Determine the [x, y] coordinate at the center of the cell enclosing the given text.  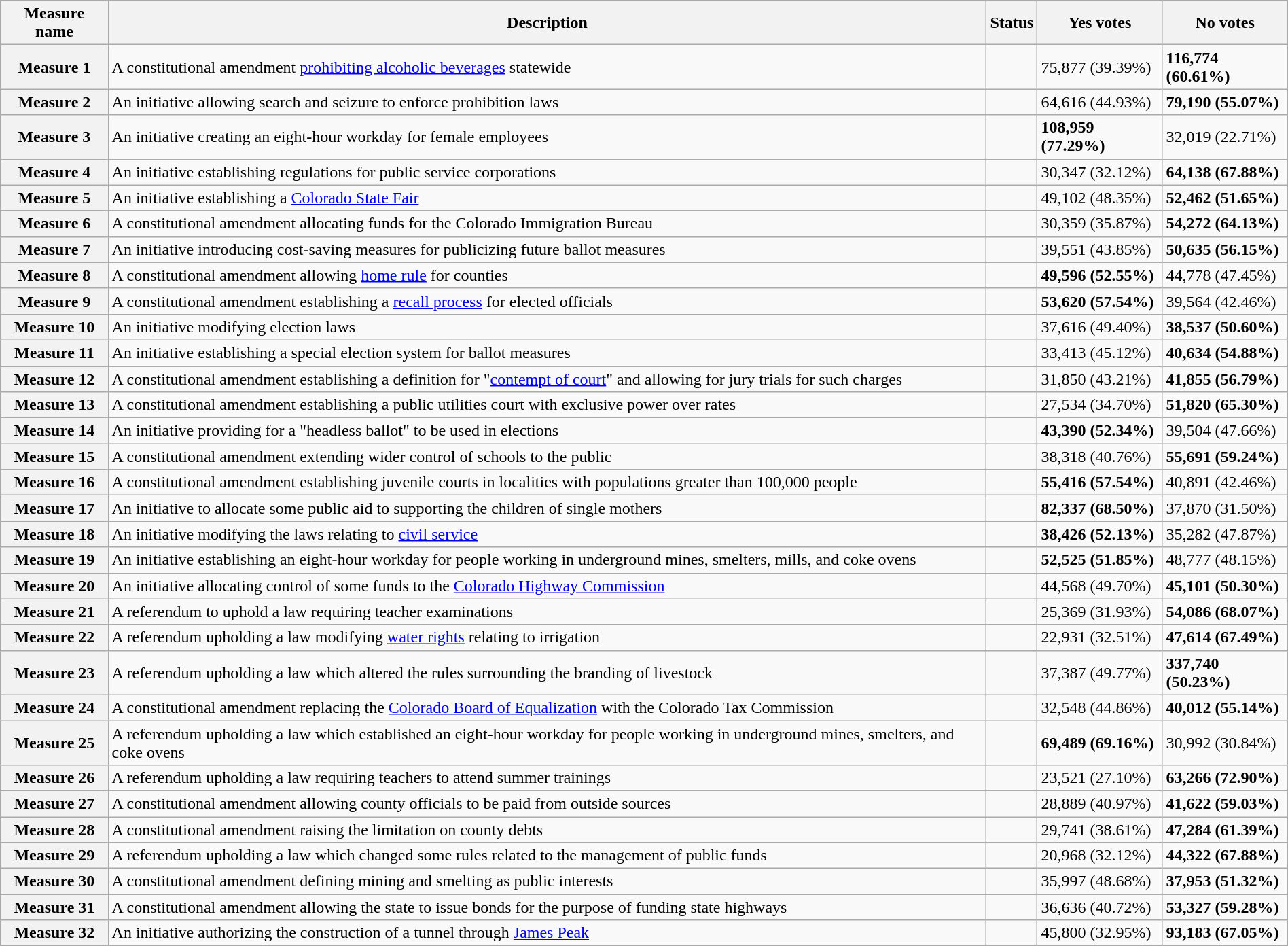
An initiative establishing an eight-hour workday for people working in underground mines, smelters, mills, and coke ovens [548, 560]
Description [548, 23]
Measure 5 [54, 198]
Measure 4 [54, 172]
108,959 (77.29%) [1100, 137]
An initiative establishing a special election system for ballot measures [548, 353]
Measure 20 [54, 586]
A constitutional amendment establishing a definition for "contempt of court" and allowing for jury trials for such charges [548, 379]
Measure 31 [54, 907]
45,800 (32.95%) [1100, 933]
48,777 (48.15%) [1225, 560]
Measure 1 [54, 67]
Measure 3 [54, 137]
A constitutional amendment establishing juvenile courts in localities with populations greater than 100,000 people [548, 483]
30,347 (32.12%) [1100, 172]
52,462 (51.65%) [1225, 198]
An initiative introducing cost-saving measures for publicizing future ballot measures [548, 249]
30,992 (30.84%) [1225, 742]
38,537 (50.60%) [1225, 327]
Measure 14 [54, 431]
Measure 17 [54, 508]
A constitutional amendment allowing home rule for counties [548, 275]
38,426 (52.13%) [1100, 534]
39,564 (42.46%) [1225, 301]
Measure 18 [54, 534]
Measure 29 [54, 856]
27,534 (34.70%) [1100, 405]
Measure 28 [54, 830]
51,820 (65.30%) [1225, 405]
A constitutional amendment allowing the state to issue bonds for the purpose of funding state highways [548, 907]
49,596 (52.55%) [1100, 275]
A constitutional amendment establishing a recall process for elected officials [548, 301]
28,889 (40.97%) [1100, 803]
32,019 (22.71%) [1225, 137]
Measure 13 [54, 405]
Measure 24 [54, 707]
39,504 (47.66%) [1225, 431]
Measure 25 [54, 742]
A referendum upholding a law which altered the rules surrounding the branding of livestock [548, 673]
A constitutional amendment defining mining and smelting as public interests [548, 881]
82,337 (68.50%) [1100, 508]
A constitutional amendment allowing county officials to be paid from outside sources [548, 803]
An initiative to allocate some public aid to supporting the children of single mothers [548, 508]
A referendum upholding a law requiring teachers to attend summer trainings [548, 777]
64,138 (67.88%) [1225, 172]
37,616 (49.40%) [1100, 327]
Measure 26 [54, 777]
40,891 (42.46%) [1225, 483]
A constitutional amendment prohibiting alcoholic beverages statewide [548, 67]
An initiative providing for a "headless ballot" to be used in elections [548, 431]
79,190 (55.07%) [1225, 102]
63,266 (72.90%) [1225, 777]
An initiative modifying the laws relating to civil service [548, 534]
Measure 7 [54, 249]
An initiative creating an eight-hour workday for female employees [548, 137]
44,778 (47.45%) [1225, 275]
53,327 (59.28%) [1225, 907]
A referendum to uphold a law requiring teacher examinations [548, 612]
An initiative allocating control of some funds to the Colorado Highway Commission [548, 586]
An initiative establishing regulations for public service corporations [548, 172]
Measure 9 [54, 301]
Measure 19 [54, 560]
A constitutional amendment extending wider control of schools to the public [548, 457]
43,390 (52.34%) [1100, 431]
29,741 (38.61%) [1100, 830]
32,548 (44.86%) [1100, 707]
Yes votes [1100, 23]
Measure 22 [54, 637]
Measure 12 [54, 379]
55,416 (57.54%) [1100, 483]
Measure 32 [54, 933]
39,551 (43.85%) [1100, 249]
An initiative establishing a Colorado State Fair [548, 198]
40,012 (55.14%) [1225, 707]
41,622 (59.03%) [1225, 803]
45,101 (50.30%) [1225, 586]
337,740 (50.23%) [1225, 673]
54,086 (68.07%) [1225, 612]
An initiative authorizing the construction of a tunnel through James Peak [548, 933]
A referendum upholding a law which established an eight-hour workday for people working in underground mines, smelters, and coke ovens [548, 742]
40,634 (54.88%) [1225, 353]
55,691 (59.24%) [1225, 457]
Measure 6 [54, 224]
25,369 (31.93%) [1100, 612]
30,359 (35.87%) [1100, 224]
A referendum upholding a law modifying water rights relating to irrigation [548, 637]
50,635 (56.15%) [1225, 249]
Measure 10 [54, 327]
54,272 (64.13%) [1225, 224]
116,774 (60.61%) [1225, 67]
Measure 23 [54, 673]
Measure name [54, 23]
Measure 21 [54, 612]
53,620 (57.54%) [1100, 301]
49,102 (48.35%) [1100, 198]
A constitutional amendment raising the limitation on county debts [548, 830]
38,318 (40.76%) [1100, 457]
37,870 (31.50%) [1225, 508]
52,525 (51.85%) [1100, 560]
An initiative allowing search and seizure to enforce prohibition laws [548, 102]
Measure 27 [54, 803]
Measure 16 [54, 483]
A constitutional amendment establishing a public utilities court with exclusive power over rates [548, 405]
44,322 (67.88%) [1225, 856]
36,636 (40.72%) [1100, 907]
Measure 30 [54, 881]
Status [1012, 23]
20,968 (32.12%) [1100, 856]
47,284 (61.39%) [1225, 830]
22,931 (32.51%) [1100, 637]
23,521 (27.10%) [1100, 777]
69,489 (69.16%) [1100, 742]
A constitutional amendment replacing the Colorado Board of Equalization with the Colorado Tax Commission [548, 707]
37,953 (51.32%) [1225, 881]
Measure 2 [54, 102]
41,855 (56.79%) [1225, 379]
No votes [1225, 23]
A referendum upholding a law which changed some rules related to the management of public funds [548, 856]
44,568 (49.70%) [1100, 586]
75,877 (39.39%) [1100, 67]
Measure 8 [54, 275]
Measure 11 [54, 353]
33,413 (45.12%) [1100, 353]
Measure 15 [54, 457]
37,387 (49.77%) [1100, 673]
35,282 (47.87%) [1225, 534]
An initiative modifying election laws [548, 327]
93,183 (67.05%) [1225, 933]
64,616 (44.93%) [1100, 102]
35,997 (48.68%) [1100, 881]
A constitutional amendment allocating funds for the Colorado Immigration Bureau [548, 224]
31,850 (43.21%) [1100, 379]
47,614 (67.49%) [1225, 637]
